Scan for the cell matching the given text and deliver its (x, y) coordinate at center. 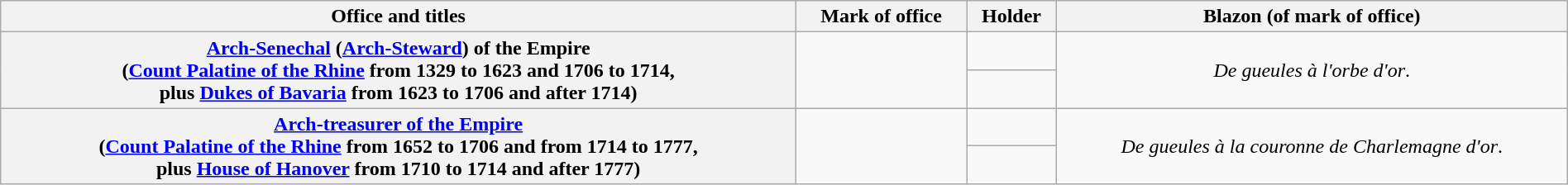
Holder (1012, 17)
De gueules à la couronne de Charlemagne d'or. (1312, 146)
Office and titles (399, 17)
Blazon (of mark of office) (1312, 17)
Mark of office (882, 17)
De gueules à l'orbe d'or. (1312, 70)
